Capture the cell that displays the provided text and extract its (x, y) central coordinate. 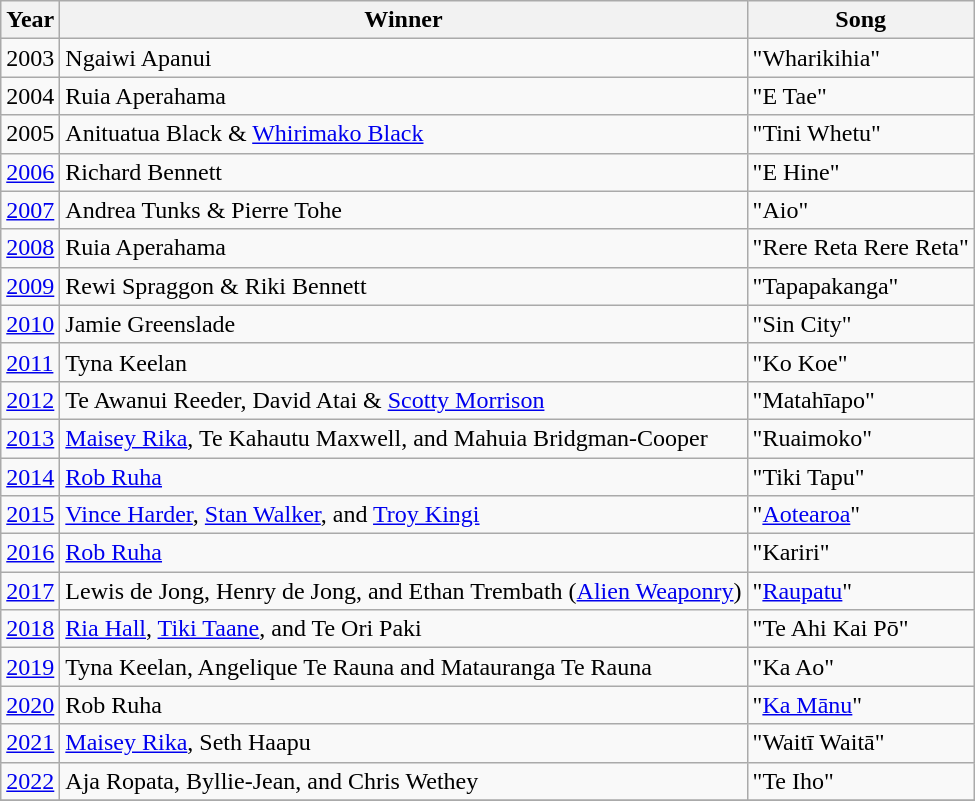
2013 (30, 438)
2009 (30, 286)
"Ruaimoko" (860, 438)
"Ko Koe" (860, 362)
2020 (30, 705)
"Wharikihia" (860, 58)
Ngaiwi Apanui (404, 58)
Winner (404, 20)
"E Hine" (860, 172)
Jamie Greenslade (404, 324)
"Sin City" (860, 324)
"E Tae" (860, 96)
2015 (30, 515)
Te Awanui Reeder, David Atai & Scotty Morrison (404, 400)
"Ka Mānu" (860, 705)
"Matahīapo" (860, 400)
Song (860, 20)
"Tapapakanga" (860, 286)
2016 (30, 553)
2008 (30, 248)
2012 (30, 400)
Rewi Spraggon & Riki Bennett (404, 286)
"Ka Ao" (860, 667)
2006 (30, 172)
2021 (30, 743)
Maisey Rika, Te Kahautu Maxwell, and Mahuia Bridgman-Cooper (404, 438)
Tyna Keelan (404, 362)
Ria Hall, Tiki Taane, and Te Ori Paki (404, 629)
Vince Harder, Stan Walker, and Troy Kingi (404, 515)
Lewis de Jong, Henry de Jong, and Ethan Trembath (Alien Weaponry) (404, 591)
2017 (30, 591)
"Aotearoa" (860, 515)
2003 (30, 58)
Aja Ropata, Byllie-Jean, and Chris Wethey (404, 781)
Anituatua Black & Whirimako Black (404, 134)
"Te Iho" (860, 781)
2014 (30, 477)
2004 (30, 96)
"Tiki Tapu" (860, 477)
"Tini Whetu" (860, 134)
2018 (30, 629)
2011 (30, 362)
Year (30, 20)
"Kariri" (860, 553)
"Raupatu" (860, 591)
2022 (30, 781)
Andrea Tunks & Pierre Tohe (404, 210)
2007 (30, 210)
"Te Ahi Kai Pō" (860, 629)
Richard Bennett (404, 172)
2005 (30, 134)
Maisey Rika, Seth Haapu (404, 743)
Tyna Keelan, Angelique Te Rauna and Matauranga Te Rauna (404, 667)
2010 (30, 324)
"Waitī Waitā" (860, 743)
"Aio" (860, 210)
"Rere Reta Rere Reta" (860, 248)
2019 (30, 667)
